Determine the [X, Y] coordinate at the center of the cell enclosing the given text.  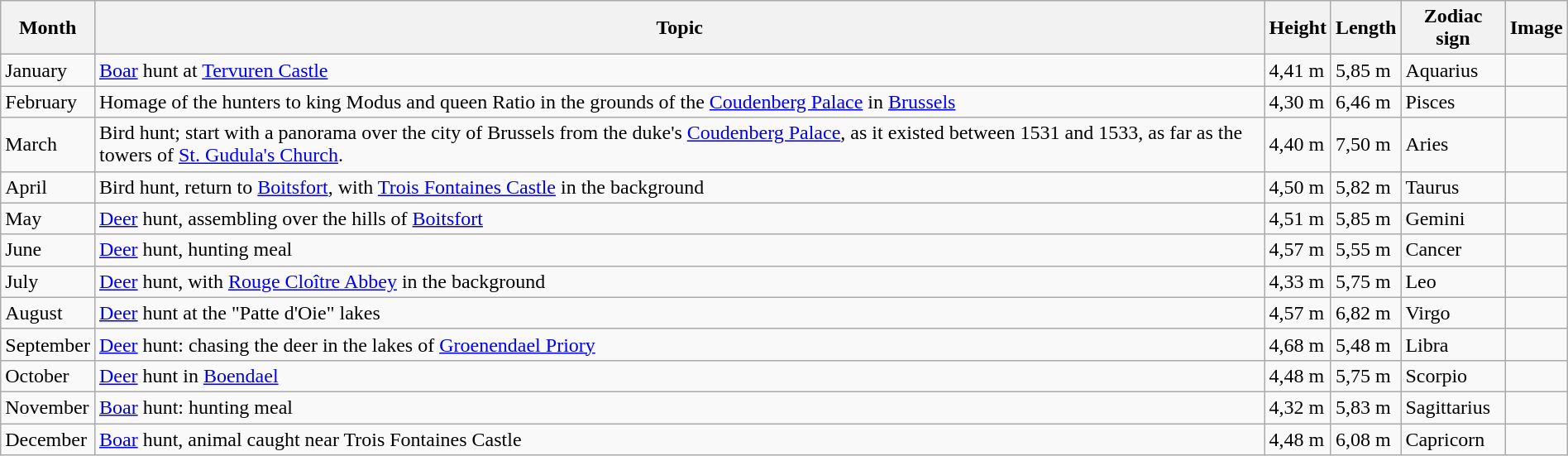
Pisces [1453, 102]
Deer hunt, assembling over the hills of Boitsfort [680, 218]
Deer hunt in Boendael [680, 376]
Aquarius [1453, 70]
April [48, 187]
4,50 m [1298, 187]
Bird hunt, return to Boitsfort, with Trois Fontaines Castle in the background [680, 187]
4,33 m [1298, 281]
4,41 m [1298, 70]
6,46 m [1365, 102]
Deer hunt: chasing the deer in the lakes of Groenendael Priory [680, 344]
March [48, 144]
Month [48, 28]
Gemini [1453, 218]
Homage of the hunters to king Modus and queen Ratio in the grounds of the Coudenberg Palace in Brussels [680, 102]
Topic [680, 28]
December [48, 439]
Scorpio [1453, 376]
January [48, 70]
Sagittarius [1453, 407]
Image [1537, 28]
4,30 m [1298, 102]
Deer hunt, with Rouge Cloître Abbey in the background [680, 281]
September [48, 344]
6,82 m [1365, 313]
Libra [1453, 344]
5,48 m [1365, 344]
4,68 m [1298, 344]
Deer hunt, hunting meal [680, 250]
October [48, 376]
4,40 m [1298, 144]
November [48, 407]
5,82 m [1365, 187]
Cancer [1453, 250]
6,08 m [1365, 439]
Taurus [1453, 187]
June [48, 250]
5,55 m [1365, 250]
4,32 m [1298, 407]
Boar hunt at Tervuren Castle [680, 70]
7,50 m [1365, 144]
February [48, 102]
Boar hunt, animal caught near Trois Fontaines Castle [680, 439]
Zodiac sign [1453, 28]
May [48, 218]
Leo [1453, 281]
Capricorn [1453, 439]
Length [1365, 28]
July [48, 281]
Virgo [1453, 313]
5,83 m [1365, 407]
Aries [1453, 144]
Height [1298, 28]
Deer hunt at the "Patte d'Oie" lakes [680, 313]
Boar hunt: hunting meal [680, 407]
August [48, 313]
4,51 m [1298, 218]
